Extract the [X, Y] coordinate from the center of the cell holding the provided text.  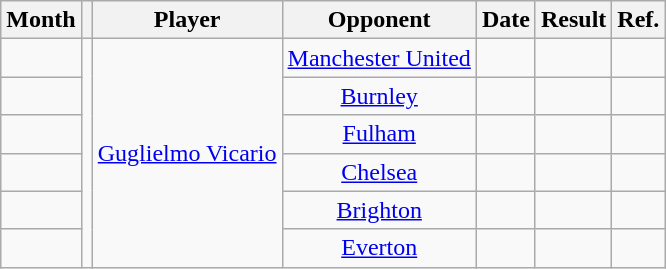
Ref. [638, 20]
Result [573, 20]
Opponent [379, 20]
Guglielmo Vicario [187, 153]
Everton [379, 248]
Fulham [379, 134]
Player [187, 20]
Brighton [379, 210]
Chelsea [379, 172]
Date [506, 20]
Month [41, 20]
Burnley [379, 96]
Manchester United [379, 58]
